Scan for the cell matching the given text and deliver its (x, y) coordinate at center. 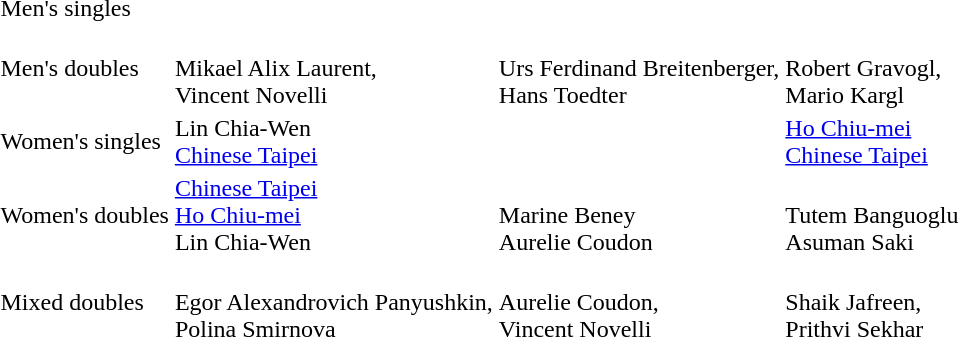
Chinese TaipeiHo Chiu-meiLin Chia-Wen (334, 215)
Lin Chia-Wen Chinese Taipei (334, 142)
Urs Ferdinand Breitenberger,Hans Toedter (639, 68)
Marine BeneyAurelie Coudon (639, 215)
Mikael Alix Laurent,Vincent Novelli (334, 68)
